Determine the (x, y) coordinate at the center of the cell enclosing the given text.  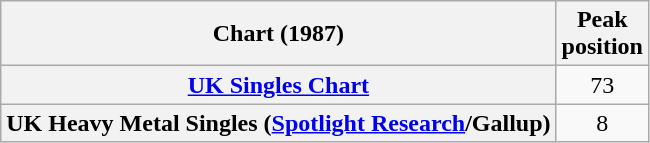
Peakposition (602, 34)
UK Heavy Metal Singles (Spotlight Research/Gallup) (278, 123)
8 (602, 123)
UK Singles Chart (278, 85)
Chart (1987) (278, 34)
73 (602, 85)
